Extract the [X, Y] coordinate from the center of the cell holding the provided text.  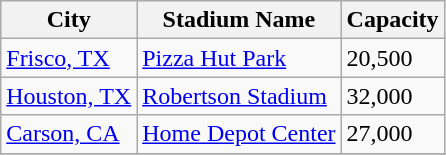
32,000 [392, 96]
Carson, CA [69, 134]
Home Depot Center [239, 134]
Stadium Name [239, 20]
Pizza Hut Park [239, 58]
Capacity [392, 20]
City [69, 20]
Houston, TX [69, 96]
Frisco, TX [69, 58]
27,000 [392, 134]
Robertson Stadium [239, 96]
20,500 [392, 58]
